Capture the cell that displays the provided text and extract its [X, Y] central coordinate. 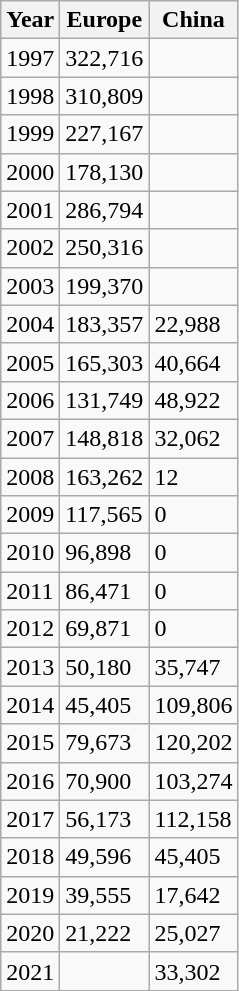
2018 [30, 857]
69,871 [104, 629]
48,922 [194, 400]
49,596 [104, 857]
227,167 [104, 134]
86,471 [104, 591]
2020 [30, 933]
Year [30, 20]
32,062 [194, 438]
1998 [30, 96]
39,555 [104, 895]
322,716 [104, 58]
50,180 [104, 667]
China [194, 20]
33,302 [194, 971]
165,303 [104, 362]
56,173 [104, 819]
2014 [30, 705]
2002 [30, 248]
Europe [104, 20]
2004 [30, 324]
112,158 [194, 819]
120,202 [194, 743]
250,316 [104, 248]
70,900 [104, 781]
2005 [30, 362]
2007 [30, 438]
79,673 [104, 743]
2019 [30, 895]
148,818 [104, 438]
2016 [30, 781]
40,664 [194, 362]
35,747 [194, 667]
22,988 [194, 324]
2001 [30, 210]
199,370 [104, 286]
12 [194, 477]
2000 [30, 172]
178,130 [104, 172]
2013 [30, 667]
96,898 [104, 553]
2021 [30, 971]
2010 [30, 553]
2011 [30, 591]
2015 [30, 743]
2017 [30, 819]
1999 [30, 134]
2012 [30, 629]
1997 [30, 58]
131,749 [104, 400]
21,222 [104, 933]
2008 [30, 477]
310,809 [104, 96]
103,274 [194, 781]
286,794 [104, 210]
183,357 [104, 324]
2006 [30, 400]
2003 [30, 286]
163,262 [104, 477]
117,565 [104, 515]
25,027 [194, 933]
109,806 [194, 705]
17,642 [194, 895]
2009 [30, 515]
